Provide the [X, Y] coordinate of the cell's center where the given text is located.  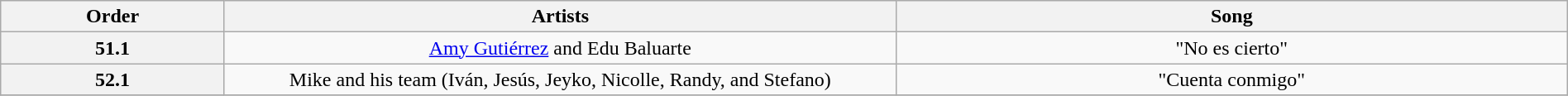
Order [112, 17]
Amy Gutiérrez and Edu Baluarte [560, 48]
52.1 [112, 79]
51.1 [112, 48]
"Cuenta conmigo" [1231, 79]
"No es cierto" [1231, 48]
Artists [560, 17]
Mike and his team (Iván, Jesús, Jeyko, Nicolle, Randy, and Stefano) [560, 79]
Song [1231, 17]
